Return the (x, y) coordinate for the center point of the cell that contains the specified text.  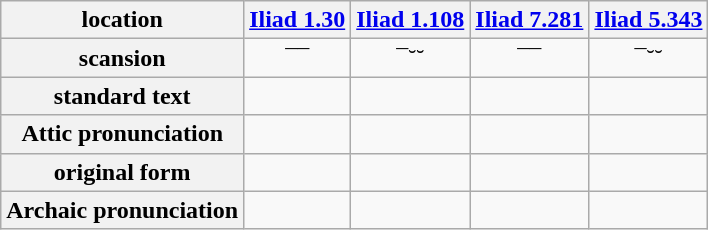
Iliad 1.108 (410, 20)
scansion (122, 58)
location (122, 20)
Attic pronunciation (122, 134)
original form (122, 172)
Iliad 5.343 (648, 20)
Iliad 7.281 (530, 20)
Iliad 1.30 (298, 20)
standard text (122, 96)
Archaic pronunciation (122, 210)
